Find where the given text appears and provide that cell's center as (X, Y) coordinate. 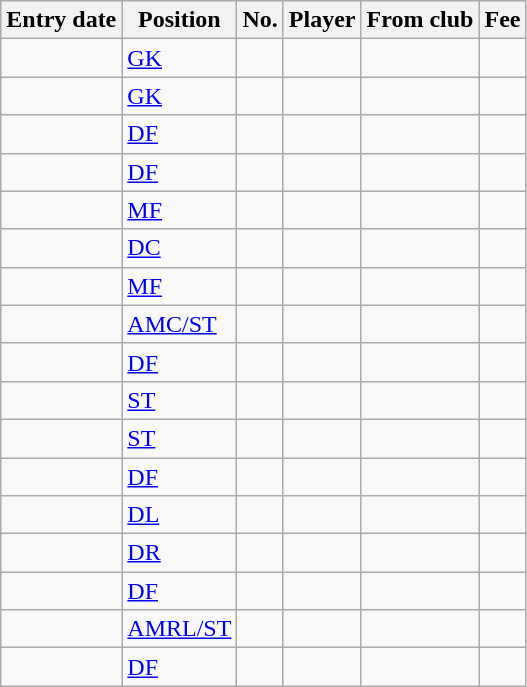
Position (180, 20)
Fee (502, 20)
DR (180, 553)
Entry date (62, 20)
From club (420, 20)
AMRL/ST (180, 629)
Player (322, 20)
DL (180, 515)
AMC/ST (180, 324)
DC (180, 248)
No. (260, 20)
